Determine the [X, Y] coordinate at the center of the cell enclosing the given text.  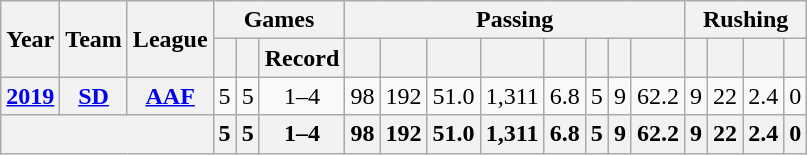
2019 [30, 96]
SD [94, 96]
Record [302, 58]
AAF [170, 96]
Games [279, 20]
Year [30, 39]
League [170, 39]
Team [94, 39]
Rushing [746, 20]
Passing [515, 20]
